Detect which cell encompasses the target text, then output its (x, y) center coordinate. 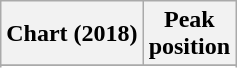
Chart (2018) (72, 34)
Peakposition (189, 34)
